Detect which cell encompasses the target text, then output its (X, Y) center coordinate. 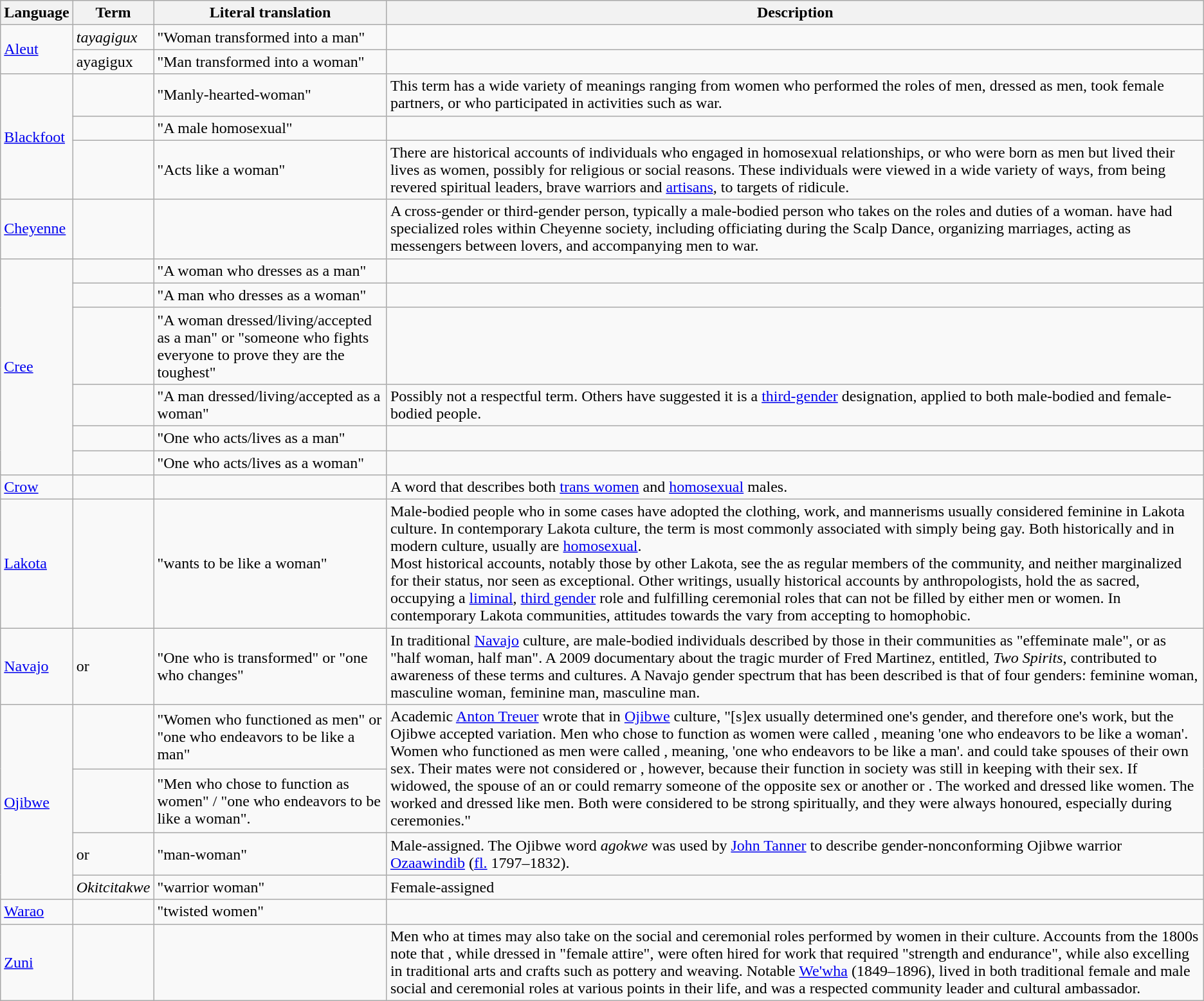
A word that describes both trans women and homosexual males. (795, 487)
"Women who functioned as men" or "one who endeavors to be like a man" (270, 737)
"Men who chose to function as women" / "one who endeavors to be like a woman". (270, 801)
Zuni (37, 962)
Description (795, 13)
"warrior woman" (270, 887)
Literal translation (270, 13)
Cree (37, 366)
"A woman dressed/living/accepted as a man" or "someone who fights everyone to prove they are the toughest" (270, 346)
"A woman who dresses as a man" (270, 271)
Ojibwe (37, 802)
Language (37, 13)
"Acts like a woman" (270, 170)
Crow (37, 487)
"twisted women" (270, 912)
Warao (37, 912)
"Woman transformed into a man" (270, 37)
Male-assigned. The Ojibwe word agokwe was used by John Tanner to describe gender-nonconforming Ojibwe warrior Ozaawindib (fl. 1797–1832). (795, 854)
"wants to be like a woman" (270, 564)
Navajo (37, 666)
"Manly-hearted-woman" (270, 95)
Okitcitakwe (113, 887)
"One who is transformed" or "one who changes" (270, 666)
Female-assigned (795, 887)
ayagigux (113, 62)
"A man dressed/living/accepted as a woman" (270, 405)
"A male homosexual" (270, 128)
"One who acts/lives as a woman" (270, 462)
Cheyenne (37, 229)
Aleut (37, 50)
Blackfoot (37, 136)
"Man transformed into a woman" (270, 62)
"man-woman" (270, 854)
Term (113, 13)
Possibly not a respectful term. Others have suggested it is a third-gender designation, applied to both male-bodied and female-bodied people. (795, 405)
Lakota (37, 564)
"One who acts/lives as a man" (270, 438)
"A man who dresses as a woman" (270, 295)
tayagigux (113, 37)
